Search for the cell housing the specified text and yield its [X, Y] center coordinate. 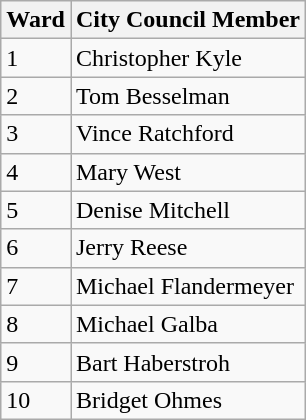
1 [36, 58]
Bridget Ohmes [188, 400]
Jerry Reese [188, 248]
Bart Haberstroh [188, 362]
Tom Besselman [188, 96]
City Council Member [188, 20]
Christopher Kyle [188, 58]
4 [36, 172]
9 [36, 362]
5 [36, 210]
Ward [36, 20]
Mary West [188, 172]
2 [36, 96]
Denise Mitchell [188, 210]
10 [36, 400]
Vince Ratchford [188, 134]
Michael Flandermeyer [188, 286]
Michael Galba [188, 324]
8 [36, 324]
3 [36, 134]
7 [36, 286]
6 [36, 248]
